Identify which cell holds the provided text, then report its (x, y) central coordinate. 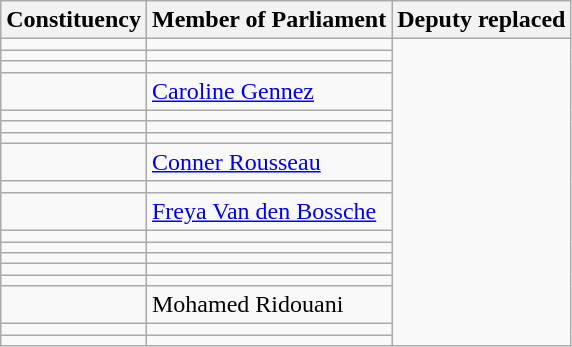
Deputy replaced (482, 20)
Conner Rousseau (268, 162)
Caroline Gennez (268, 91)
Constituency (74, 20)
Mohamed Ridouani (268, 305)
Member of Parliament (268, 20)
Freya Van den Bossche (268, 211)
